From the cell containing the given text, extract its center point as [x, y] coordinate. 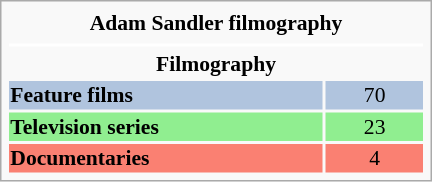
4 [374, 158]
Documentaries [166, 158]
Filmography [216, 63]
Feature films [166, 95]
Adam Sandler filmography [216, 23]
23 [374, 126]
Television series [166, 126]
70 [374, 95]
